Search for the cell housing the specified text and yield its [x, y] center coordinate. 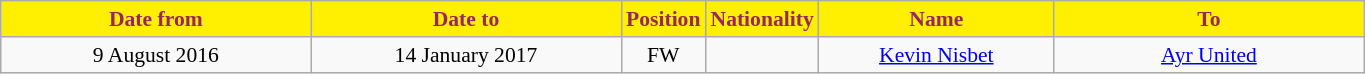
Date from [156, 19]
Position [663, 19]
FW [663, 55]
Nationality [762, 19]
Ayr United [1209, 55]
Kevin Nisbet [936, 55]
9 August 2016 [156, 55]
Name [936, 19]
To [1209, 19]
14 January 2017 [466, 55]
Date to [466, 19]
